From the cell containing the given text, extract its center point as (X, Y) coordinate. 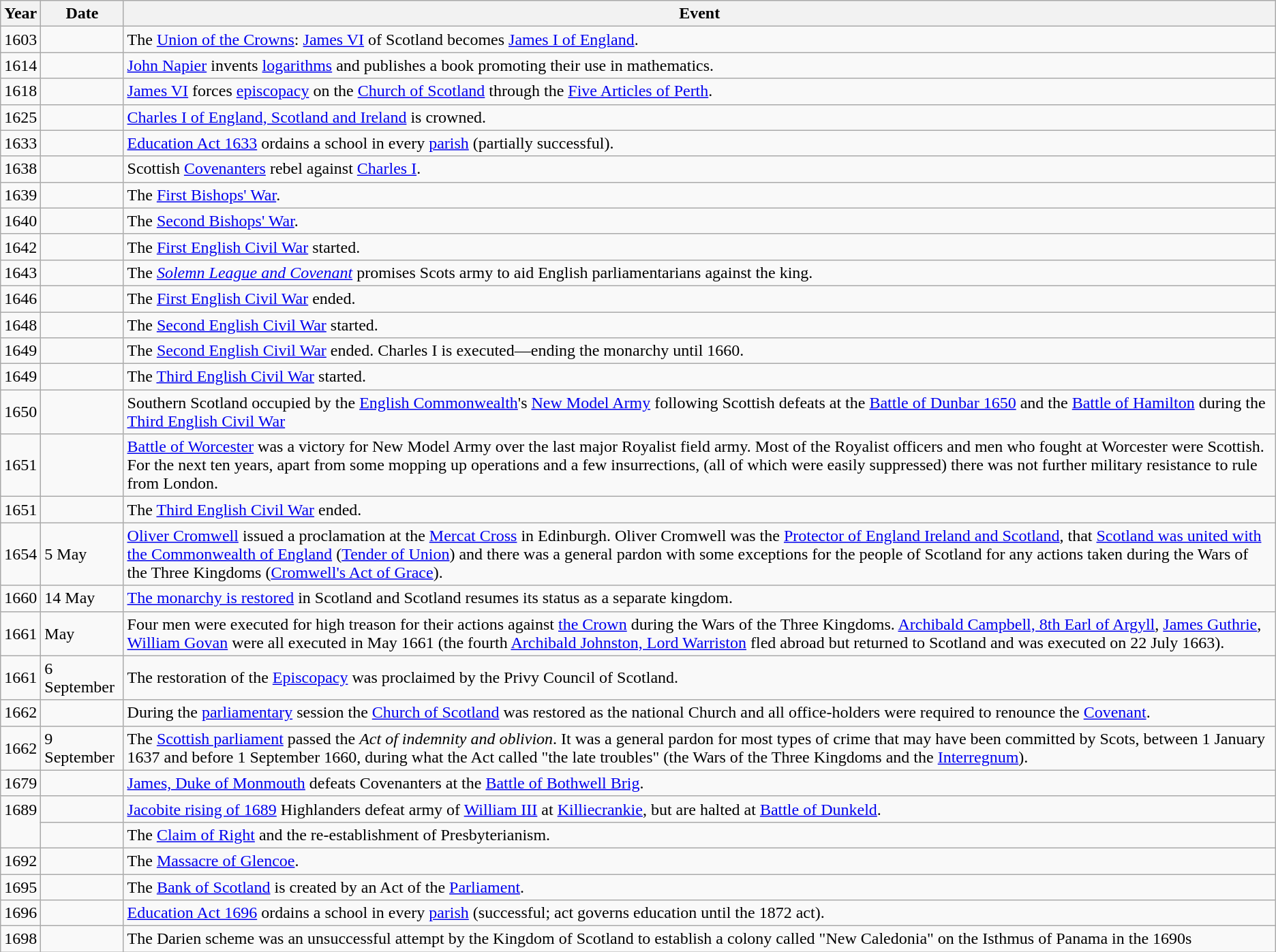
1654 (20, 554)
1640 (20, 221)
James, Duke of Monmouth defeats Covenanters at the Battle of Bothwell Brig. (699, 783)
Year (20, 14)
1618 (20, 91)
The First English Civil War started. (699, 247)
1642 (20, 247)
1603 (20, 40)
1679 (20, 783)
1650 (20, 412)
1643 (20, 273)
The First Bishops' War. (699, 195)
The Bank of Scotland is created by an Act of the Parliament. (699, 887)
1614 (20, 65)
1633 (20, 143)
The restoration of the Episcopacy was proclaimed by the Privy Council of Scotland. (699, 677)
John Napier invents logarithms and publishes a book promoting their use in mathematics. (699, 65)
1696 (20, 913)
6 September (82, 677)
1646 (20, 298)
1625 (20, 117)
Jacobite rising of 1689 Highlanders defeat army of William III at Killiecrankie, but are halted at Battle of Dunkeld. (699, 809)
The Second English Civil War started. (699, 325)
Charles I of England, Scotland and Ireland is crowned. (699, 117)
1698 (20, 939)
1689 (20, 822)
Education Act 1696 ordains a school in every parish (successful; act governs education until the 1872 act). (699, 913)
The Solemn League and Covenant promises Scots army to aid English parliamentarians against the king. (699, 273)
1638 (20, 169)
James VI forces episcopacy on the Church of Scotland through the Five Articles of Perth. (699, 91)
9 September (82, 748)
The Third English Civil War ended. (699, 510)
May (82, 634)
The Second English Civil War ended. Charles I is executed—ending the monarchy until 1660. (699, 351)
The Massacre of Glencoe. (699, 861)
5 May (82, 554)
1648 (20, 325)
The Union of the Crowns: James VI of Scotland becomes James I of England. (699, 40)
1639 (20, 195)
Education Act 1633 ordains a school in every parish (partially successful). (699, 143)
The Second Bishops' War. (699, 221)
1695 (20, 887)
The monarchy is restored in Scotland and Scotland resumes its status as a separate kingdom. (699, 598)
The Claim of Right and the re-establishment of Presbyterianism. (699, 835)
The First English Civil War ended. (699, 298)
1692 (20, 861)
Date (82, 14)
14 May (82, 598)
Scottish Covenanters rebel against Charles I. (699, 169)
1660 (20, 598)
The Third English Civil War started. (699, 377)
Event (699, 14)
